Return [X, Y] of the center of cell containing provided text 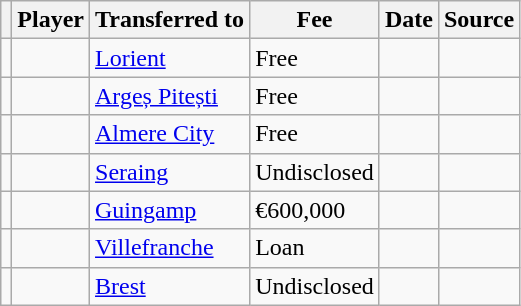
Date [408, 20]
Transferred to [170, 20]
Loan [315, 248]
Almere City [170, 134]
Lorient [170, 58]
Seraing [170, 172]
Source [478, 20]
Brest [170, 286]
Fee [315, 20]
Guingamp [170, 210]
Argeș Pitești [170, 96]
Villefranche [170, 248]
€600,000 [315, 210]
Player [51, 20]
